Pinpoint the cell where the given text exists, returning its [X, Y] midpoint coordinate. 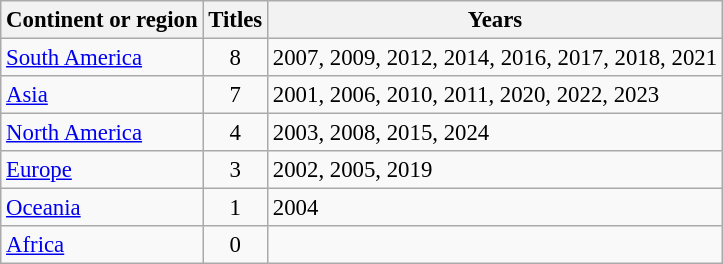
North America [102, 133]
Asia [102, 95]
2002, 2005, 2019 [496, 170]
1 [236, 208]
2007, 2009, 2012, 2014, 2016, 2017, 2018, 2021 [496, 58]
2003, 2008, 2015, 2024 [496, 133]
2004 [496, 208]
3 [236, 170]
2001, 2006, 2010, 2011, 2020, 2022, 2023 [496, 95]
Europe [102, 170]
8 [236, 58]
South America [102, 58]
Continent or region [102, 20]
Titles [236, 20]
7 [236, 95]
Years [496, 20]
0 [236, 245]
4 [236, 133]
Oceania [102, 208]
Africa [102, 245]
